From the cell containing the given text, extract its center point as (X, Y) coordinate. 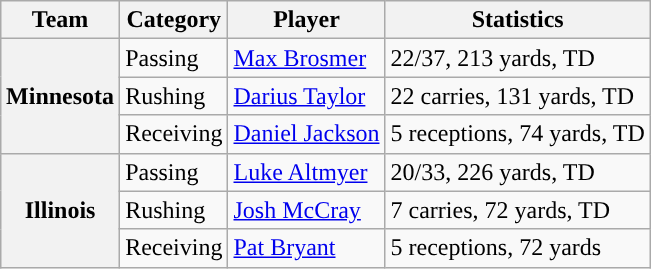
Illinois (60, 210)
5 receptions, 72 yards (518, 248)
Max Brosmer (306, 58)
Team (60, 20)
20/33, 226 yards, TD (518, 172)
Pat Bryant (306, 248)
22 carries, 131 yards, TD (518, 96)
Josh McCray (306, 210)
Minnesota (60, 96)
5 receptions, 74 yards, TD (518, 134)
Player (306, 20)
Darius Taylor (306, 96)
7 carries, 72 yards, TD (518, 210)
Statistics (518, 20)
22/37, 213 yards, TD (518, 58)
Daniel Jackson (306, 134)
Category (174, 20)
Luke Altmyer (306, 172)
